Output the (x, y) coordinate of the center of the cell containing the given text.  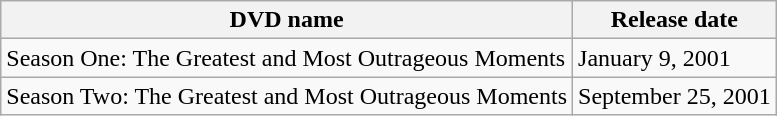
January 9, 2001 (675, 58)
September 25, 2001 (675, 96)
DVD name (287, 20)
Season One: The Greatest and Most Outrageous Moments (287, 58)
Release date (675, 20)
Season Two: The Greatest and Most Outrageous Moments (287, 96)
